Return (X, Y) of the center of cell containing provided text 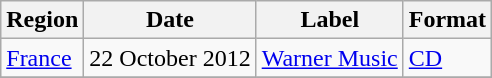
Warner Music (330, 58)
Label (330, 20)
CD (447, 58)
Date (170, 20)
France (42, 58)
22 October 2012 (170, 58)
Format (447, 20)
Region (42, 20)
